Determine the (X, Y) coordinate at the center of the cell enclosing the given text.  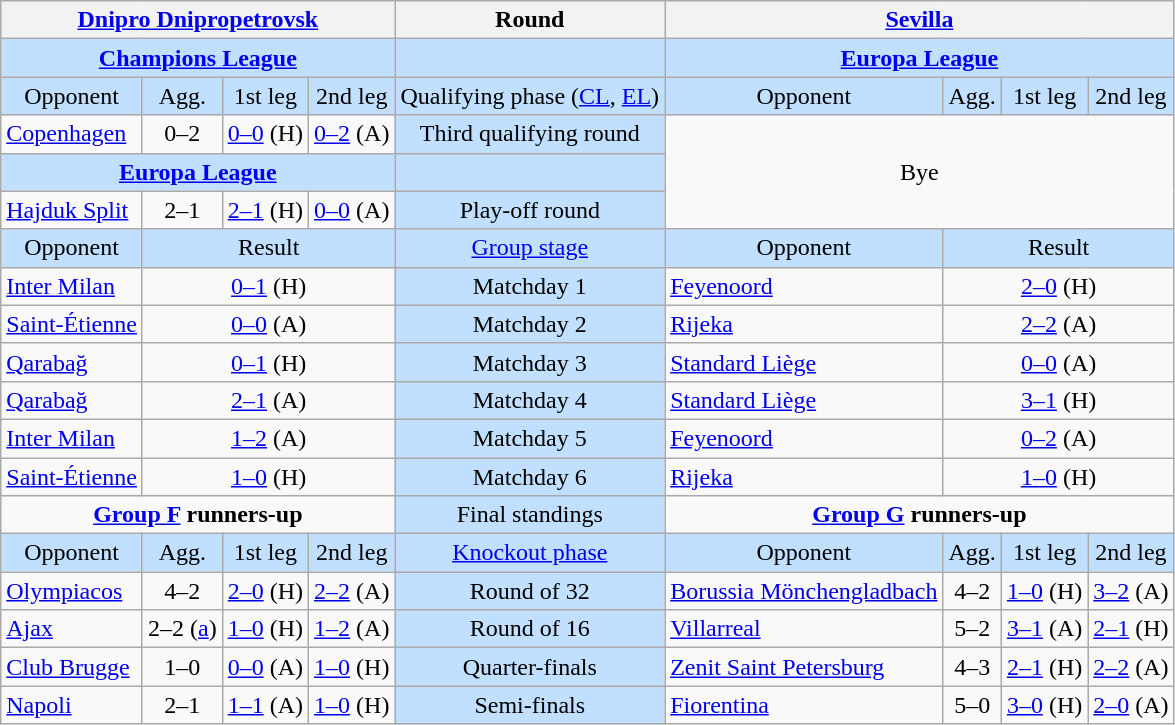
Matchday 4 (530, 400)
Semi-finals (530, 705)
Borussia Mönchengladbach (804, 591)
Dnipro Dnipropetrovsk (198, 20)
2–1 (A) (268, 400)
Group stage (530, 248)
3–2 (A) (1131, 591)
Fiorentina (804, 705)
Knockout phase (530, 553)
3–1 (A) (1044, 629)
Quarter-finals (530, 667)
Club Brugge (72, 667)
4–3 (972, 667)
3–1 (H) (1058, 400)
1–1 (A) (265, 705)
5–0 (972, 705)
Ajax (72, 629)
Copenhagen (72, 134)
Matchday 5 (530, 438)
0–0 (H) (265, 134)
0–2 (182, 134)
Hajduk Split (72, 210)
Group F runners-up (198, 515)
Third qualifying round (530, 134)
Champions League (198, 58)
Final standings (530, 515)
Matchday 3 (530, 362)
Play-off round (530, 210)
Round of 16 (530, 629)
Group G runners-up (920, 515)
Matchday 2 (530, 324)
Round of 32 (530, 591)
Sevilla (920, 20)
Olympiacos (72, 591)
2–2 (a) (182, 629)
Bye (920, 172)
Zenit Saint Petersburg (804, 667)
2–0 (A) (1131, 705)
1–0 (182, 667)
Villarreal (804, 629)
Matchday 6 (530, 477)
3–0 (H) (1044, 705)
Round (530, 20)
5–2 (972, 629)
Qualifying phase (CL, EL) (530, 96)
Napoli (72, 705)
Matchday 1 (530, 286)
